Locate the cell with the specified text and output its [x, y] center coordinate. 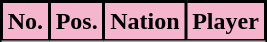
No. [26, 22]
Player [226, 22]
Nation [145, 22]
Pos. [76, 22]
